From the cell containing the given text, extract its center point as [X, Y] coordinate. 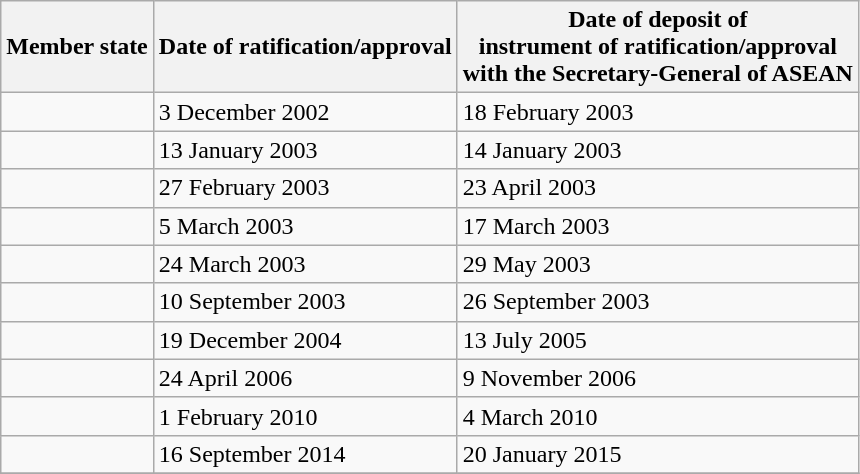
19 December 2004 [305, 340]
Member state [78, 47]
17 March 2003 [658, 226]
27 February 2003 [305, 188]
3 December 2002 [305, 112]
1 February 2010 [305, 416]
29 May 2003 [658, 264]
9 November 2006 [658, 378]
26 September 2003 [658, 302]
24 April 2006 [305, 378]
4 March 2010 [658, 416]
Date of deposit ofinstrument of ratification/approvalwith the Secretary-General of ASEAN [658, 47]
20 January 2015 [658, 454]
24 March 2003 [305, 264]
18 February 2003 [658, 112]
13 July 2005 [658, 340]
10 September 2003 [305, 302]
5 March 2003 [305, 226]
Date of ratification/approval [305, 47]
14 January 2003 [658, 150]
13 January 2003 [305, 150]
23 April 2003 [658, 188]
16 September 2014 [305, 454]
